Output the [x, y] coordinate of the center of the cell containing the given text.  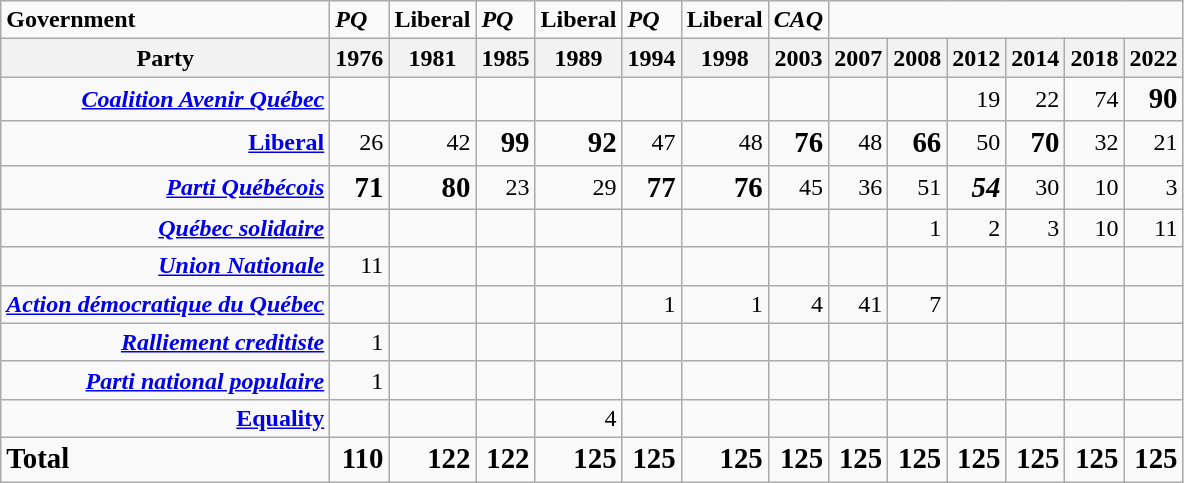
2014 [1036, 58]
90 [1154, 99]
41 [858, 304]
Coalition Avenir Québec [166, 99]
2003 [798, 58]
Action démocratique du Québec [166, 304]
Government [166, 20]
CAQ [798, 20]
1985 [506, 58]
19 [976, 99]
2007 [858, 58]
Union Nationale [166, 266]
Parti Québécois [166, 187]
66 [918, 143]
29 [578, 187]
77 [652, 187]
110 [360, 459]
7 [918, 304]
Parti national populaire [166, 380]
21 [1154, 143]
Equality [166, 418]
45 [798, 187]
2008 [918, 58]
Total [166, 459]
26 [360, 143]
22 [1036, 99]
2012 [976, 58]
42 [432, 143]
30 [1036, 187]
71 [360, 187]
80 [432, 187]
70 [1036, 143]
32 [1094, 143]
2 [976, 228]
2018 [1094, 58]
1989 [578, 58]
47 [652, 143]
23 [506, 187]
1998 [724, 58]
Québec solidaire [166, 228]
92 [578, 143]
74 [1094, 99]
36 [858, 187]
51 [918, 187]
Party [166, 58]
Ralliement creditiste [166, 342]
1981 [432, 58]
1994 [652, 58]
1976 [360, 58]
2022 [1154, 58]
50 [976, 143]
54 [976, 187]
99 [506, 143]
